Locate the cell with the specified text and output its (x, y) center coordinate. 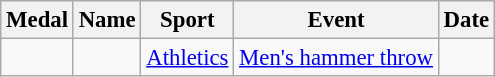
Athletics (188, 58)
Event (336, 20)
Medal (38, 20)
Men's hammer throw (336, 58)
Sport (188, 20)
Name (107, 20)
Date (466, 20)
